Capture the cell that displays the provided text and extract its [X, Y] central coordinate. 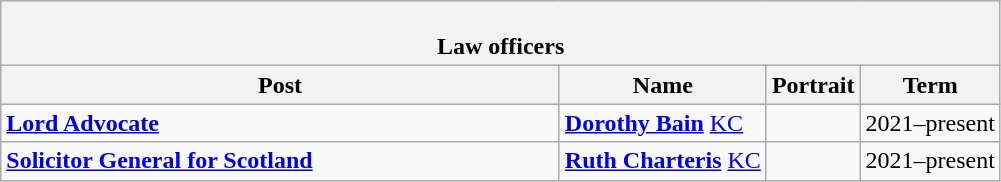
Ruth Charteris KC [662, 161]
Portrait [813, 85]
Term [930, 85]
Lord Advocate [280, 123]
Name [662, 85]
Law officers [501, 34]
Post [280, 85]
Dorothy Bain KC [662, 123]
Solicitor General for Scotland [280, 161]
